Search for the cell housing the specified text and yield its [x, y] center coordinate. 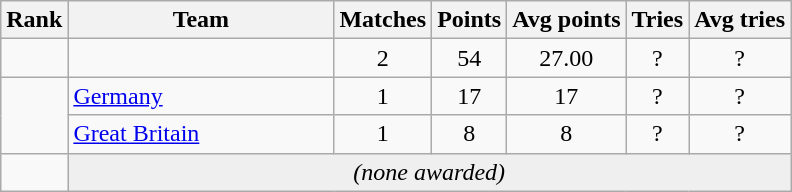
(none awarded) [430, 172]
Avg points [566, 20]
Rank [34, 20]
2 [383, 58]
Points [470, 20]
27.00 [566, 58]
Great Britain [201, 134]
Matches [383, 20]
54 [470, 58]
Tries [658, 20]
Avg tries [740, 20]
Team [201, 20]
Germany [201, 96]
